Locate the cell with the specified text and output its [x, y] center coordinate. 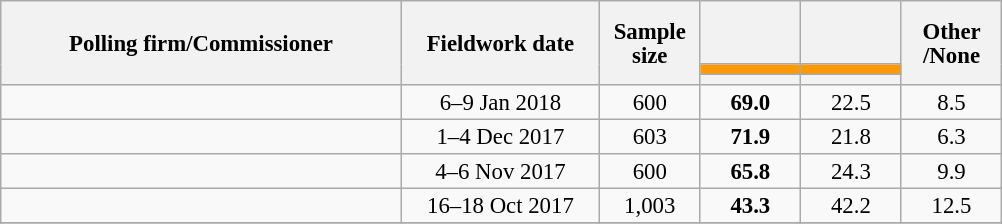
4–6 Nov 2017 [500, 172]
Sample size [650, 43]
69.0 [750, 102]
21.8 [852, 138]
1,003 [650, 206]
65.8 [750, 172]
6.3 [952, 138]
43.3 [750, 206]
8.5 [952, 102]
71.9 [750, 138]
24.3 [852, 172]
12.5 [952, 206]
1–4 Dec 2017 [500, 138]
603 [650, 138]
9.9 [952, 172]
Fieldwork date [500, 43]
Polling firm/Commissioner [202, 43]
6–9 Jan 2018 [500, 102]
22.5 [852, 102]
42.2 [852, 206]
Other/None [952, 43]
16–18 Oct 2017 [500, 206]
